Return [x, y] of the center of cell containing provided text 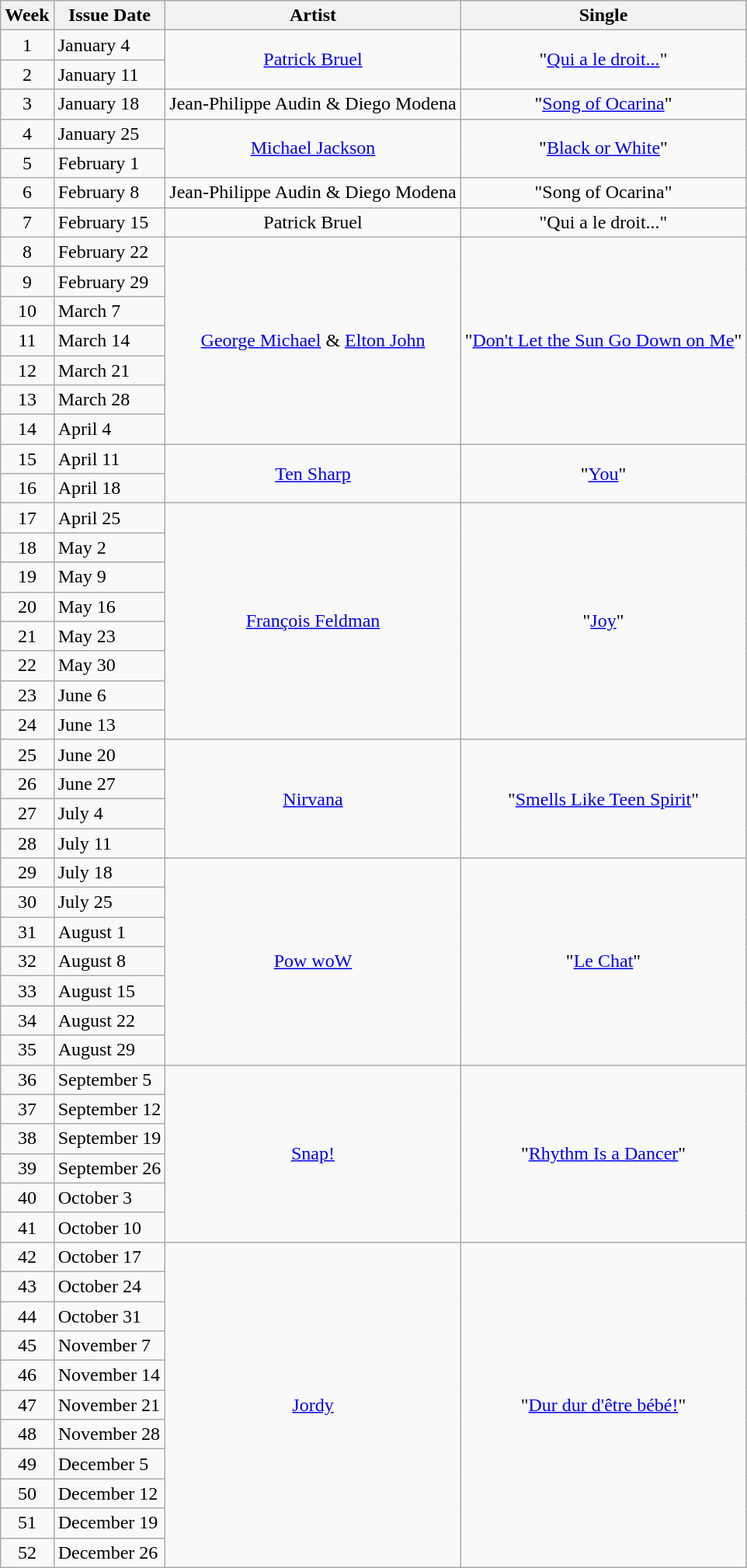
March 7 [109, 311]
February 29 [109, 281]
June 13 [109, 725]
April 18 [109, 488]
March 14 [109, 340]
14 [27, 429]
4 [27, 134]
August 22 [109, 1020]
George Michael & Elton John [313, 340]
18 [27, 548]
February 1 [109, 163]
September 26 [109, 1168]
2 [27, 75]
40 [27, 1198]
13 [27, 400]
16 [27, 488]
25 [27, 754]
47 [27, 1405]
46 [27, 1375]
42 [27, 1257]
April 25 [109, 518]
Nirvana [313, 798]
52 [27, 1552]
"You" [603, 474]
17 [27, 518]
August 8 [109, 961]
October 3 [109, 1198]
July 11 [109, 843]
June 20 [109, 754]
"Black or White" [603, 148]
July 18 [109, 873]
27 [27, 813]
Issue Date [109, 16]
November 21 [109, 1405]
33 [27, 991]
45 [27, 1346]
August 29 [109, 1050]
10 [27, 311]
January 11 [109, 75]
34 [27, 1020]
August 15 [109, 991]
"Le Chat" [603, 961]
49 [27, 1464]
"Smells Like Teen Spirit" [603, 798]
8 [27, 252]
48 [27, 1434]
21 [27, 636]
"Rhythm Is a Dancer" [603, 1153]
41 [27, 1227]
26 [27, 784]
February 8 [109, 193]
20 [27, 607]
February 15 [109, 222]
12 [27, 370]
29 [27, 873]
3 [27, 104]
May 23 [109, 636]
44 [27, 1316]
19 [27, 577]
May 2 [109, 548]
24 [27, 725]
November 14 [109, 1375]
32 [27, 961]
October 17 [109, 1257]
7 [27, 222]
Ten Sharp [313, 474]
January 25 [109, 134]
43 [27, 1286]
July 4 [109, 813]
6 [27, 193]
May 9 [109, 577]
Week [27, 16]
36 [27, 1080]
March 21 [109, 370]
May 30 [109, 666]
October 24 [109, 1286]
December 19 [109, 1523]
Single [603, 16]
"Dur dur d'être bébé!" [603, 1404]
50 [27, 1493]
September 12 [109, 1109]
39 [27, 1168]
30 [27, 902]
Artist [313, 16]
Michael Jackson [313, 148]
François Feldman [313, 621]
May 16 [109, 607]
December 26 [109, 1552]
June 27 [109, 784]
51 [27, 1523]
November 7 [109, 1346]
November 28 [109, 1434]
35 [27, 1050]
38 [27, 1139]
Snap! [313, 1153]
23 [27, 695]
July 25 [109, 902]
31 [27, 932]
December 12 [109, 1493]
April 11 [109, 459]
June 6 [109, 695]
5 [27, 163]
"Don't Let the Sun Go Down on Me" [603, 340]
15 [27, 459]
9 [27, 281]
March 28 [109, 400]
11 [27, 340]
December 5 [109, 1464]
October 31 [109, 1316]
April 4 [109, 429]
January 18 [109, 104]
September 5 [109, 1080]
Pow woW [313, 961]
August 1 [109, 932]
February 22 [109, 252]
37 [27, 1109]
"Joy" [603, 621]
28 [27, 843]
Jordy [313, 1404]
October 10 [109, 1227]
September 19 [109, 1139]
22 [27, 666]
1 [27, 45]
January 4 [109, 45]
